Locate the cell with the specified text and output its (X, Y) center coordinate. 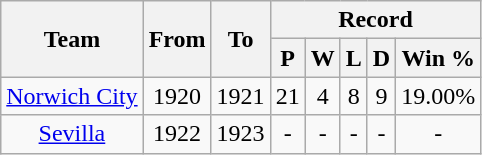
W (322, 58)
1923 (240, 134)
21 (288, 96)
9 (381, 96)
1920 (177, 96)
19.00% (438, 96)
Sevilla (72, 134)
Norwich City (72, 96)
Team (72, 39)
P (288, 58)
To (240, 39)
1922 (177, 134)
D (381, 58)
1921 (240, 96)
4 (322, 96)
Win % (438, 58)
From (177, 39)
L (354, 58)
8 (354, 96)
Record (376, 20)
